Provide the [X, Y] coordinate of the cell's center where the given text is located.  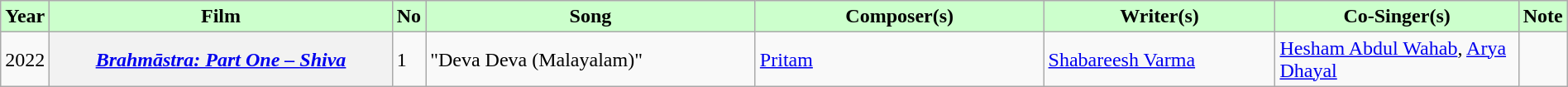
Composer(s) [900, 17]
Shabareesh Varma [1159, 60]
Co-Singer(s) [1397, 17]
Year [25, 17]
Brahmāstra: Part One – Shiva [221, 60]
Hesham Abdul Wahab, Arya Dhayal [1397, 60]
Writer(s) [1159, 17]
1 [409, 60]
Pritam [900, 60]
No [409, 17]
Film [221, 17]
2022 [25, 60]
Note [1543, 17]
"Deva Deva (Malayalam)" [590, 60]
Song [590, 17]
